Scan for the cell matching the given text and deliver its (x, y) coordinate at center. 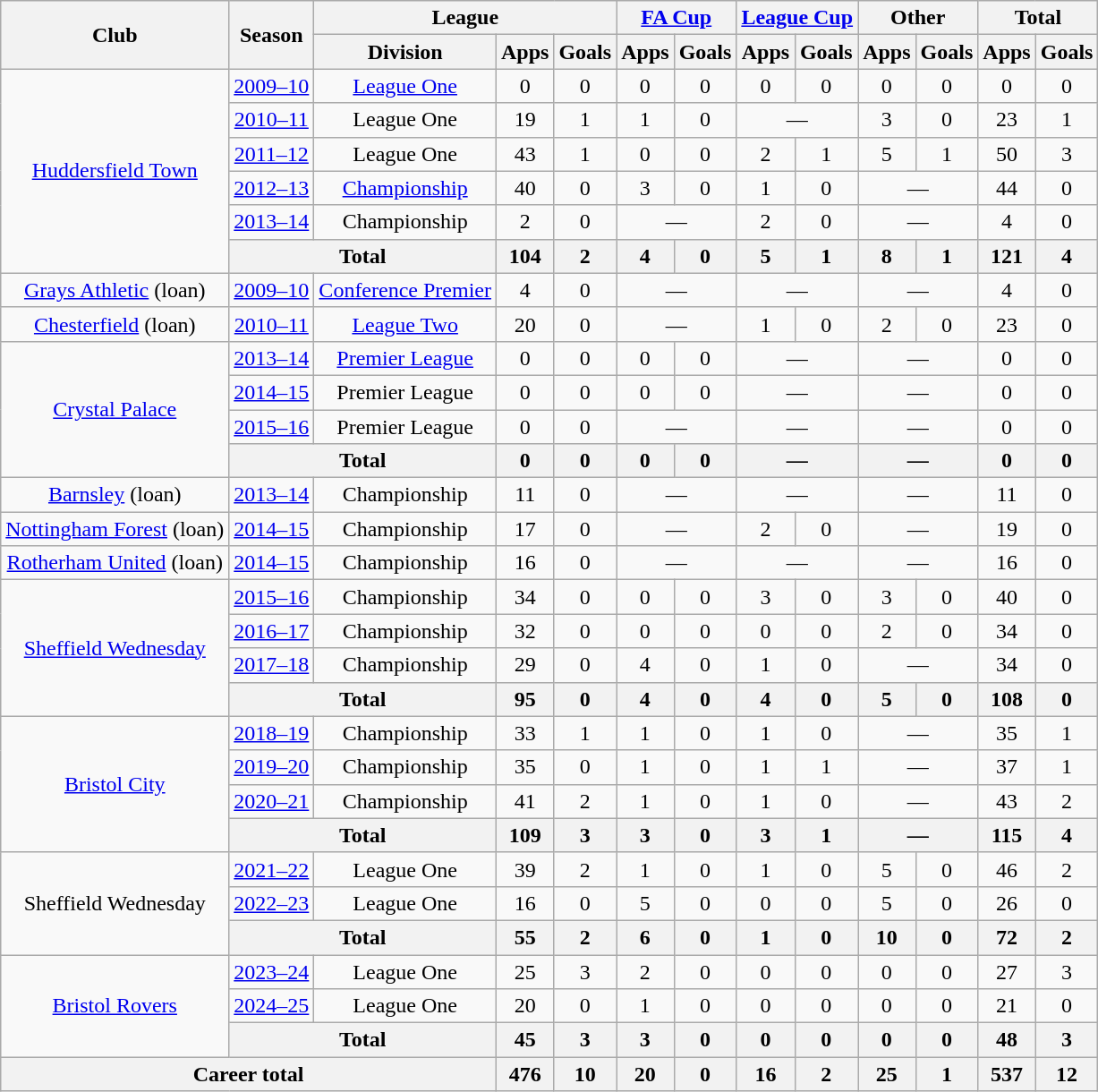
476 (524, 1074)
32 (524, 631)
46 (1007, 869)
12 (1067, 1074)
League Two (405, 324)
37 (1007, 767)
League (465, 18)
26 (1007, 903)
6 (645, 937)
48 (1007, 1040)
29 (524, 665)
33 (524, 733)
55 (524, 937)
121 (1007, 256)
537 (1007, 1074)
FA Cup (677, 18)
27 (1007, 971)
League Cup (797, 18)
45 (524, 1040)
2019–20 (272, 767)
2023–24 (272, 971)
2020–21 (272, 801)
Bristol City (115, 784)
Club (115, 35)
115 (1007, 835)
8 (887, 256)
44 (1007, 188)
17 (524, 529)
72 (1007, 937)
39 (524, 869)
Crystal Palace (115, 409)
Conference Premier (405, 290)
2012–13 (272, 188)
2011–12 (272, 154)
104 (524, 256)
Division (405, 52)
95 (524, 699)
2021–22 (272, 869)
2016–17 (272, 631)
Grays Athletic (loan) (115, 290)
Rotherham United (loan) (115, 563)
2024–25 (272, 1006)
Barnsley (loan) (115, 495)
50 (1007, 154)
21 (1007, 1006)
109 (524, 835)
108 (1007, 699)
Huddersfield Town (115, 171)
Chesterfield (loan) (115, 324)
Season (272, 35)
Other (918, 18)
Bristol Rovers (115, 1005)
Career total (249, 1074)
2022–23 (272, 903)
2018–19 (272, 733)
Nottingham Forest (loan) (115, 529)
2017–18 (272, 665)
41 (524, 801)
